For the text-containing cell, return its midpoint in (X, Y) coordinate format. 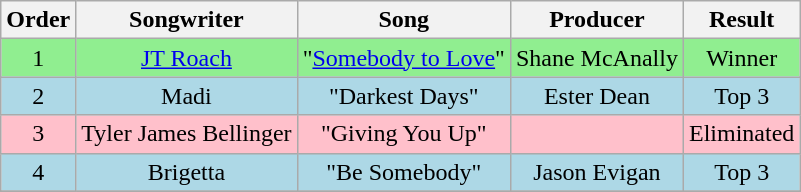
1 (38, 58)
Ester Dean (596, 96)
Madi (186, 96)
Tyler James Bellinger (186, 134)
"Darkest Days" (404, 96)
Jason Evigan (596, 172)
Songwriter (186, 20)
Producer (596, 20)
JT Roach (186, 58)
2 (38, 96)
Brigetta (186, 172)
Shane McAnally (596, 58)
"Giving You Up" (404, 134)
3 (38, 134)
Winner (741, 58)
Song (404, 20)
Order (38, 20)
"Somebody to Love" (404, 58)
4 (38, 172)
"Be Somebody" (404, 172)
Eliminated (741, 134)
Result (741, 20)
